Detect which cell encompasses the target text, then output its (X, Y) center coordinate. 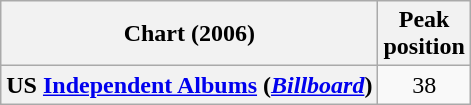
US Independent Albums (Billboard) (190, 85)
Peak position (424, 34)
38 (424, 85)
Chart (2006) (190, 34)
